Return the (X, Y) coordinate for the center point of the cell that contains the specified text.  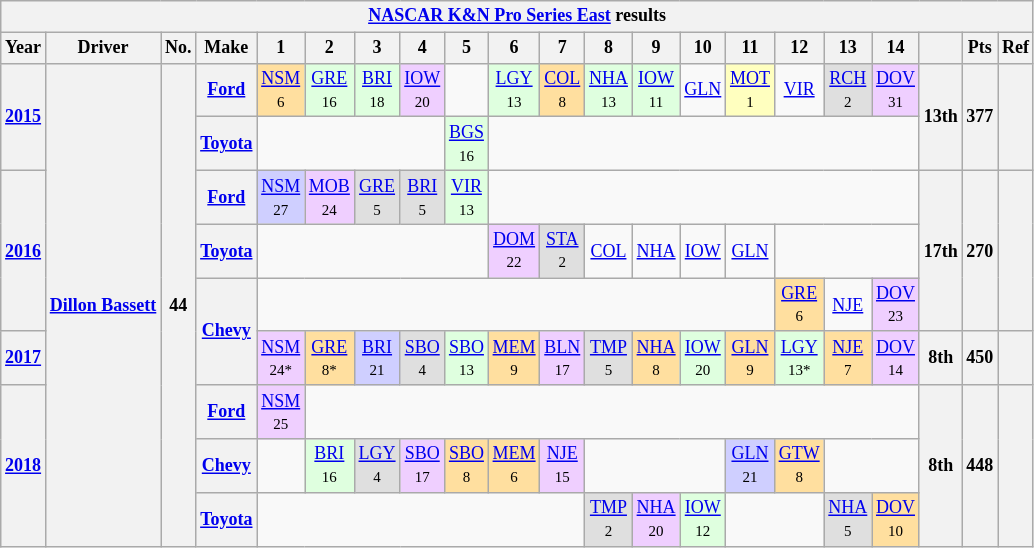
IOW11 (656, 90)
MEM9 (514, 358)
VIR13 (467, 197)
GTW8 (799, 466)
No. (178, 48)
NHA5 (848, 519)
SBO17 (422, 466)
GLN9 (750, 358)
DOV10 (896, 519)
GRE6 (799, 305)
44 (178, 304)
Driver (102, 48)
13 (848, 48)
BRI21 (377, 358)
Dillon Bassett (102, 304)
2015 (24, 116)
BRI18 (377, 90)
Year (24, 48)
2017 (24, 358)
DOV31 (896, 90)
NJE15 (562, 466)
3 (377, 48)
Make (226, 48)
DOV23 (896, 305)
SBO13 (467, 358)
NSM25 (281, 412)
Pts (980, 48)
4 (422, 48)
IOW (703, 251)
450 (980, 358)
LGY4 (377, 466)
TMP5 (609, 358)
LGY13 (514, 90)
NHA8 (656, 358)
BRI5 (422, 197)
VIR (799, 90)
6 (514, 48)
NJE (848, 305)
270 (980, 250)
MEM6 (514, 466)
BLN17 (562, 358)
2 (330, 48)
2018 (24, 466)
14 (896, 48)
12 (799, 48)
COL8 (562, 90)
TMP2 (609, 519)
11 (750, 48)
7 (562, 48)
IOW12 (703, 519)
STA2 (562, 251)
DOV14 (896, 358)
MOB24 (330, 197)
2016 (24, 250)
GLN21 (750, 466)
Ref (1016, 48)
NHA13 (609, 90)
9 (656, 48)
NSM27 (281, 197)
RCH2 (848, 90)
DOM22 (514, 251)
NHA20 (656, 519)
8 (609, 48)
5 (467, 48)
BGS16 (467, 144)
10 (703, 48)
LGY13* (799, 358)
COL (609, 251)
1 (281, 48)
SBO4 (422, 358)
SBO8 (467, 466)
NASCAR K&N Pro Series East results (518, 16)
GRE16 (330, 90)
GRE8* (330, 358)
NHA (656, 251)
448 (980, 466)
377 (980, 116)
GRE5 (377, 197)
BRI16 (330, 466)
MOT1 (750, 90)
NJE7 (848, 358)
17th (940, 250)
NSM6 (281, 90)
NSM24* (281, 358)
13th (940, 116)
